Identify which cell holds the provided text, then report its [X, Y] central coordinate. 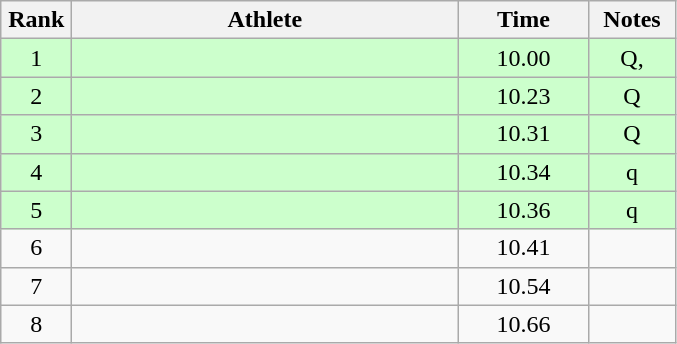
3 [36, 134]
10.34 [524, 172]
10.41 [524, 248]
7 [36, 286]
10.36 [524, 210]
8 [36, 324]
Q, [632, 58]
2 [36, 96]
4 [36, 172]
5 [36, 210]
10.31 [524, 134]
10.00 [524, 58]
1 [36, 58]
10.54 [524, 286]
10.23 [524, 96]
Notes [632, 20]
6 [36, 248]
Rank [36, 20]
Athlete [265, 20]
10.66 [524, 324]
Time [524, 20]
